Extract the [X, Y] coordinate from the center of the cell holding the provided text.  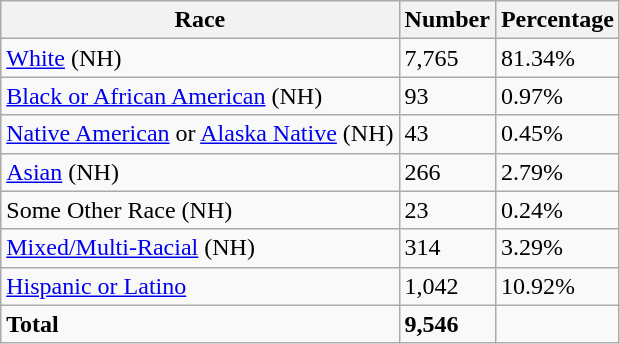
314 [447, 248]
10.92% [557, 286]
43 [447, 134]
9,546 [447, 324]
Native American or Alaska Native (NH) [200, 134]
23 [447, 210]
Some Other Race (NH) [200, 210]
2.79% [557, 172]
0.45% [557, 134]
Black or African American (NH) [200, 96]
1,042 [447, 286]
Hispanic or Latino [200, 286]
Asian (NH) [200, 172]
Race [200, 20]
White (NH) [200, 58]
3.29% [557, 248]
266 [447, 172]
0.97% [557, 96]
81.34% [557, 58]
93 [447, 96]
7,765 [447, 58]
0.24% [557, 210]
Total [200, 324]
Mixed/Multi-Racial (NH) [200, 248]
Percentage [557, 20]
Number [447, 20]
